Scan for the cell matching the given text and deliver its [X, Y] coordinate at center. 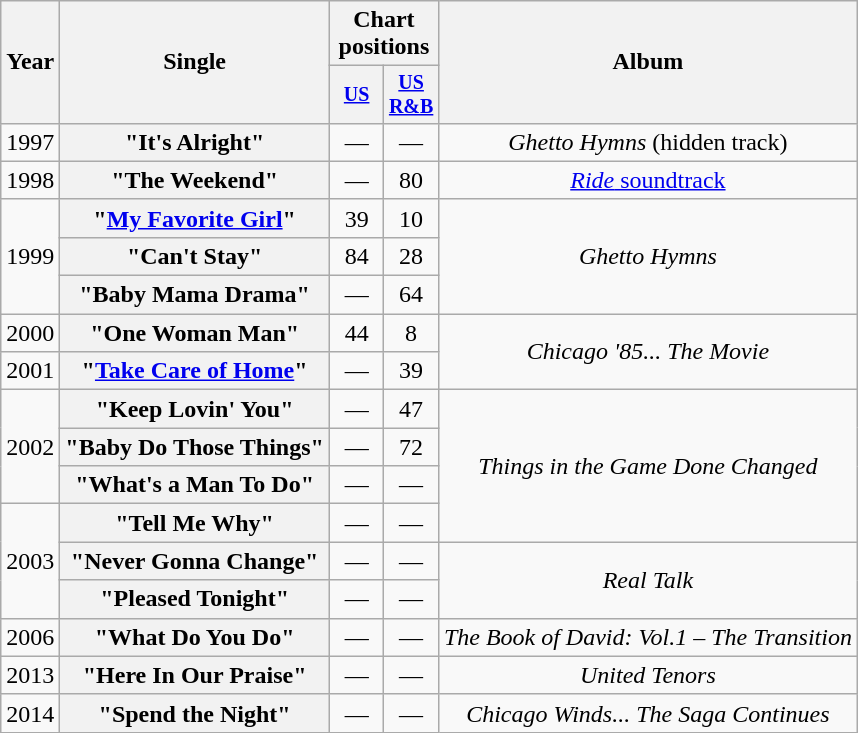
Real Talk [648, 580]
72 [411, 447]
Chart positions [384, 34]
Ghetto Hymns (hidden track) [648, 142]
"What Do You Do" [195, 637]
Year [30, 62]
"My Favorite Girl" [195, 218]
44 [356, 333]
1999 [30, 256]
"Can't Stay" [195, 256]
84 [356, 256]
Things in the Game Done Changed [648, 466]
2002 [30, 447]
47 [411, 409]
"Spend the Night" [195, 713]
Chicago '85... The Movie [648, 352]
"Here In Our Praise" [195, 675]
2000 [30, 333]
1998 [30, 180]
"One Woman Man" [195, 333]
"What's a Man To Do" [195, 485]
Chicago Winds... The Saga Continues [648, 713]
"It's Alright" [195, 142]
"Take Care of Home" [195, 371]
"Keep Lovin' You" [195, 409]
United Tenors [648, 675]
"Tell Me Why" [195, 523]
USR&B [411, 94]
Ride soundtrack [648, 180]
"Pleased Tonight" [195, 599]
2013 [30, 675]
"The Weekend" [195, 180]
8 [411, 333]
2001 [30, 371]
2006 [30, 637]
2014 [30, 713]
80 [411, 180]
Album [648, 62]
1997 [30, 142]
2003 [30, 561]
"Baby Mama Drama" [195, 295]
"Never Gonna Change" [195, 561]
64 [411, 295]
"Baby Do Those Things" [195, 447]
The Book of David: Vol.1 – The Transition [648, 637]
10 [411, 218]
Single [195, 62]
28 [411, 256]
US [356, 94]
Ghetto Hymns [648, 256]
